Identify which cell holds the provided text, then report its (X, Y) central coordinate. 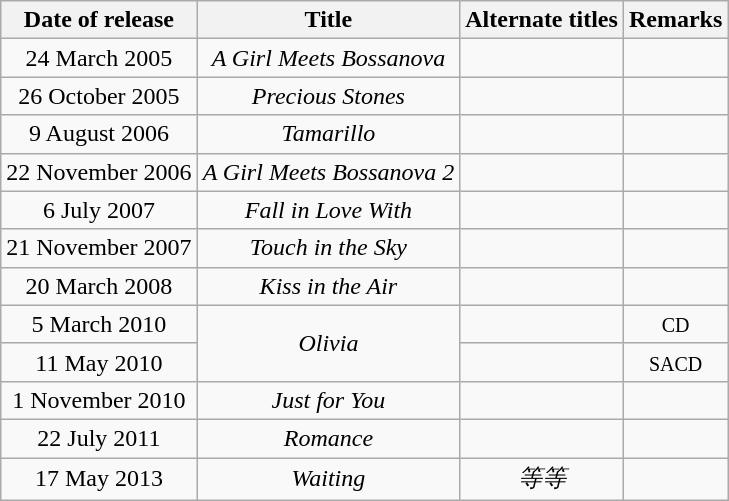
26 October 2005 (99, 96)
Fall in Love With (328, 210)
6 July 2007 (99, 210)
20 March 2008 (99, 286)
Touch in the Sky (328, 248)
Precious Stones (328, 96)
Remarks (675, 20)
SACD (675, 362)
CD (675, 324)
A Girl Meets Bossanova (328, 58)
Tamarillo (328, 134)
Romance (328, 438)
21 November 2007 (99, 248)
24 March 2005 (99, 58)
11 May 2010 (99, 362)
Kiss in the Air (328, 286)
Olivia (328, 343)
22 July 2011 (99, 438)
Just for You (328, 400)
9 August 2006 (99, 134)
1 November 2010 (99, 400)
17 May 2013 (99, 480)
Waiting (328, 480)
等等 (542, 480)
A Girl Meets Bossanova 2 (328, 172)
Date of release (99, 20)
Alternate titles (542, 20)
22 November 2006 (99, 172)
5 March 2010 (99, 324)
Title (328, 20)
